Determine the (X, Y) coordinate at the center of the cell enclosing the given text.  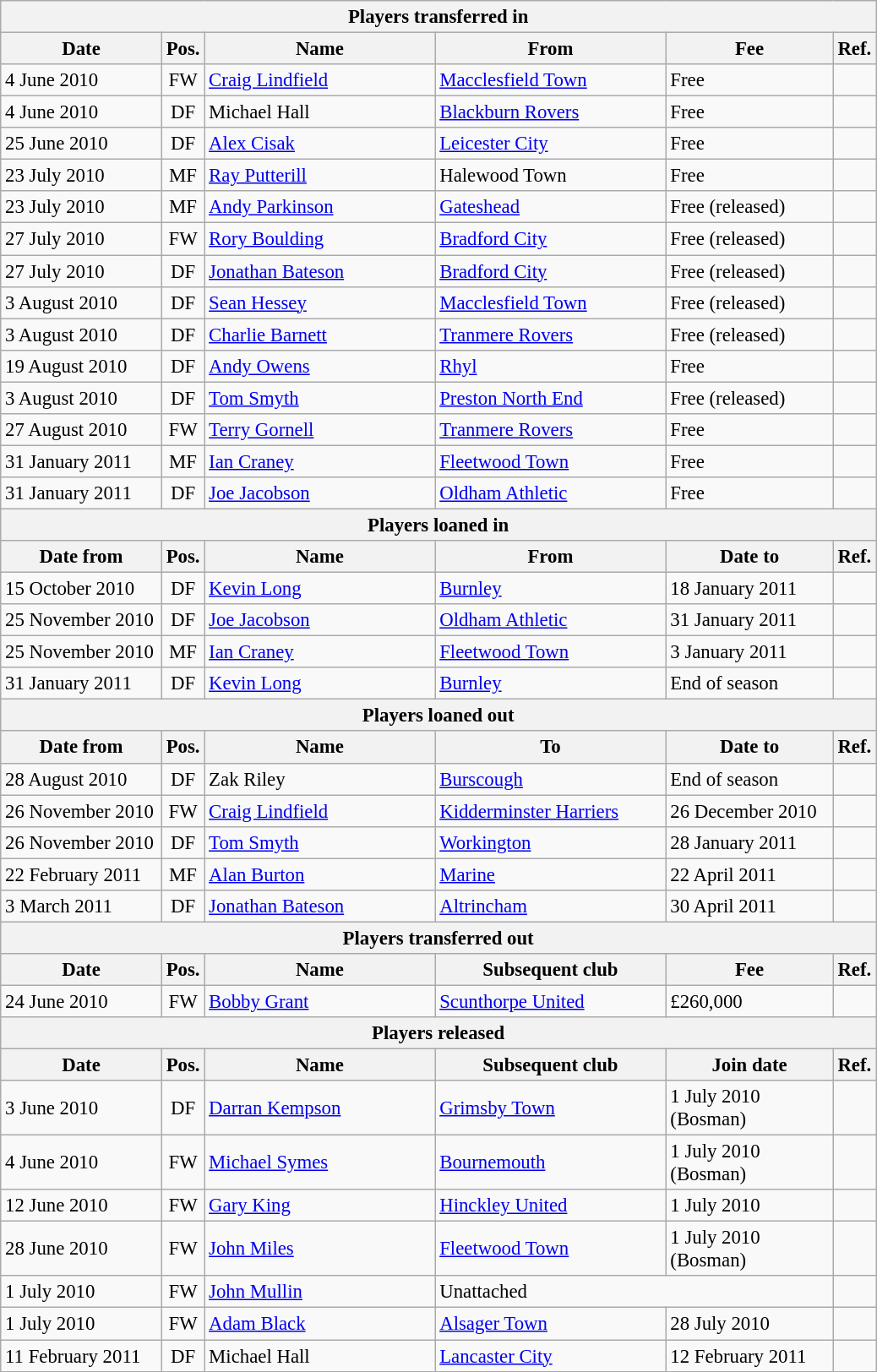
19 August 2010 (81, 366)
Grimsby Town (551, 1108)
11 February 2011 (81, 1356)
Darran Kempson (319, 1108)
Gateshead (551, 207)
28 July 2010 (749, 1324)
Rory Boulding (319, 239)
Ray Putterill (319, 176)
Gary King (319, 1206)
22 February 2011 (81, 874)
Leicester City (551, 144)
Charlie Barnett (319, 335)
30 April 2011 (749, 906)
Players transferred out (438, 938)
28 June 2010 (81, 1249)
Marine (551, 874)
Michael Symes (319, 1162)
Zak Riley (319, 779)
Hinckley United (551, 1206)
Terry Gornell (319, 430)
18 January 2011 (749, 589)
Adam Black (319, 1324)
Players loaned in (438, 525)
John Mullin (319, 1292)
25 June 2010 (81, 144)
£260,000 (749, 1001)
24 June 2010 (81, 1001)
28 August 2010 (81, 779)
Alex Cisak (319, 144)
Join date (749, 1065)
To (551, 748)
Burscough (551, 779)
26 December 2010 (749, 811)
Scunthorpe United (551, 1001)
3 January 2011 (749, 652)
Kidderminster Harriers (551, 811)
Unattached (634, 1292)
Lancaster City (551, 1356)
Players loaned out (438, 716)
Sean Hessey (319, 302)
Altrincham (551, 906)
3 June 2010 (81, 1108)
12 June 2010 (81, 1206)
John Miles (319, 1249)
15 October 2010 (81, 589)
Workington (551, 842)
Players transferred in (438, 17)
Halewood Town (551, 176)
3 March 2011 (81, 906)
Players released (438, 1033)
Andy Parkinson (319, 207)
12 February 2011 (749, 1356)
Bobby Grant (319, 1001)
Rhyl (551, 366)
Preston North End (551, 398)
Alsager Town (551, 1324)
Blackburn Rovers (551, 112)
Alan Burton (319, 874)
Bournemouth (551, 1162)
28 January 2011 (749, 842)
Andy Owens (319, 366)
27 August 2010 (81, 430)
22 April 2011 (749, 874)
